For the text-containing cell, return its midpoint in (X, Y) coordinate format. 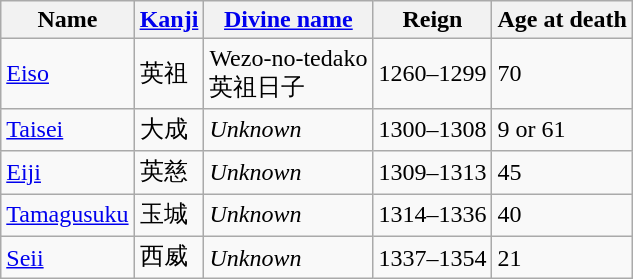
45 (562, 172)
Tamagusuku (68, 216)
Wezo-no-tedako英祖日子 (288, 74)
Name (68, 20)
Divine name (288, 20)
英慈 (169, 172)
21 (562, 258)
40 (562, 216)
Reign (432, 20)
大成 (169, 130)
Kanji (169, 20)
1300–1308 (432, 130)
英祖 (169, 74)
Taisei (68, 130)
1337–1354 (432, 258)
70 (562, 74)
9 or 61 (562, 130)
Eiji (68, 172)
西威 (169, 258)
Eiso (68, 74)
1314–1336 (432, 216)
1260–1299 (432, 74)
玉城 (169, 216)
Seii (68, 258)
Age at death (562, 20)
1309–1313 (432, 172)
